Extract the [x, y] coordinate from the center of the cell holding the provided text.  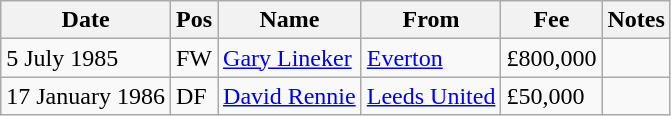
17 January 1986 [86, 96]
Leeds United [431, 96]
£800,000 [552, 58]
Fee [552, 20]
From [431, 20]
£50,000 [552, 96]
David Rennie [290, 96]
Pos [194, 20]
FW [194, 58]
Name [290, 20]
Everton [431, 58]
Gary Lineker [290, 58]
Date [86, 20]
5 July 1985 [86, 58]
DF [194, 96]
Notes [636, 20]
